Determine the (x, y) coordinate at the center of the cell enclosing the given text.  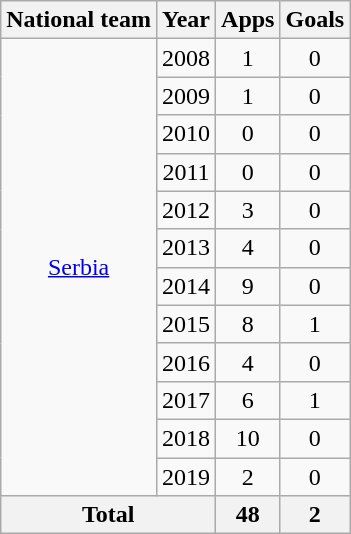
9 (248, 286)
2013 (186, 248)
10 (248, 438)
2011 (186, 172)
Total (108, 515)
8 (248, 324)
3 (248, 210)
6 (248, 400)
2015 (186, 324)
National team (79, 20)
Goals (315, 20)
Year (186, 20)
48 (248, 515)
2016 (186, 362)
2010 (186, 134)
2017 (186, 400)
2014 (186, 286)
Apps (248, 20)
Serbia (79, 268)
2012 (186, 210)
2008 (186, 58)
2019 (186, 477)
2009 (186, 96)
2018 (186, 438)
